Determine the (x, y) coordinate at the center of the cell enclosing the given text.  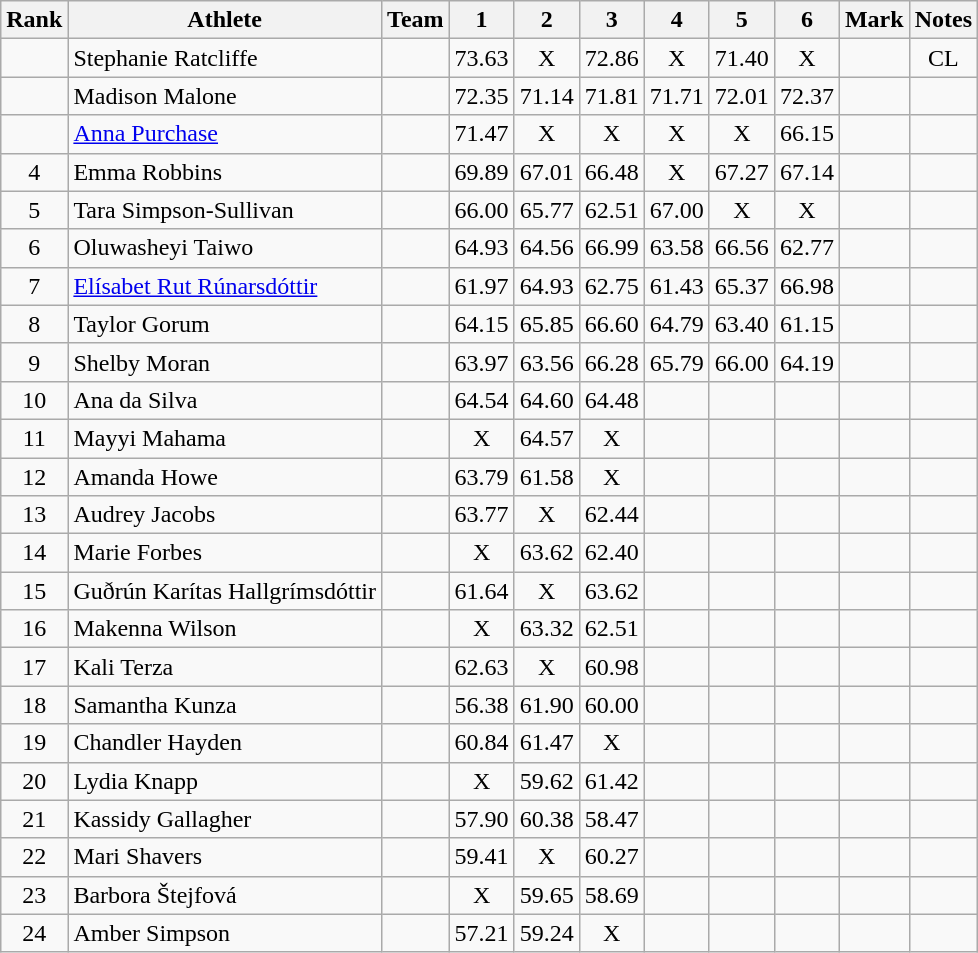
67.00 (676, 210)
65.79 (676, 362)
64.60 (546, 400)
12 (34, 477)
57.90 (482, 819)
Team (416, 20)
58.47 (612, 819)
CL (943, 58)
71.14 (546, 96)
66.98 (806, 286)
64.57 (546, 438)
62.44 (612, 515)
66.28 (612, 362)
Guðrún Karítas Hallgrímsdóttir (225, 591)
61.42 (612, 781)
64.48 (612, 400)
63.32 (546, 629)
65.77 (546, 210)
Emma Robbins (225, 172)
Oluwasheyi Taiwo (225, 248)
63.79 (482, 477)
Chandler Hayden (225, 743)
61.64 (482, 591)
73.63 (482, 58)
59.24 (546, 933)
Athlete (225, 20)
60.38 (546, 819)
14 (34, 553)
8 (34, 324)
61.97 (482, 286)
62.63 (482, 667)
60.27 (612, 857)
59.62 (546, 781)
15 (34, 591)
61.15 (806, 324)
64.56 (546, 248)
Mark (874, 20)
71.81 (612, 96)
63.56 (546, 362)
71.47 (482, 134)
63.77 (482, 515)
57.21 (482, 933)
20 (34, 781)
2 (546, 20)
60.84 (482, 743)
67.14 (806, 172)
18 (34, 705)
Ana da Silva (225, 400)
63.58 (676, 248)
16 (34, 629)
17 (34, 667)
61.47 (546, 743)
58.69 (612, 895)
64.54 (482, 400)
13 (34, 515)
59.41 (482, 857)
67.27 (742, 172)
62.77 (806, 248)
Notes (943, 20)
63.97 (482, 362)
64.79 (676, 324)
10 (34, 400)
Mari Shavers (225, 857)
66.60 (612, 324)
Makenna Wilson (225, 629)
3 (612, 20)
66.99 (612, 248)
Anna Purchase (225, 134)
Shelby Moran (225, 362)
62.75 (612, 286)
Kassidy Gallagher (225, 819)
19 (34, 743)
7 (34, 286)
64.15 (482, 324)
Amber Simpson (225, 933)
23 (34, 895)
9 (34, 362)
67.01 (546, 172)
59.65 (546, 895)
72.01 (742, 96)
66.56 (742, 248)
66.15 (806, 134)
11 (34, 438)
66.48 (612, 172)
Rank (34, 20)
Samantha Kunza (225, 705)
72.35 (482, 96)
Elísabet Rut Rúnarsdóttir (225, 286)
72.86 (612, 58)
Marie Forbes (225, 553)
Audrey Jacobs (225, 515)
65.37 (742, 286)
Kali Terza (225, 667)
65.85 (546, 324)
72.37 (806, 96)
Taylor Gorum (225, 324)
Amanda Howe (225, 477)
56.38 (482, 705)
Tara Simpson-Sullivan (225, 210)
64.19 (806, 362)
24 (34, 933)
60.00 (612, 705)
Barbora Štejfová (225, 895)
62.40 (612, 553)
61.90 (546, 705)
61.58 (546, 477)
60.98 (612, 667)
63.40 (742, 324)
69.89 (482, 172)
Madison Malone (225, 96)
1 (482, 20)
Lydia Knapp (225, 781)
71.40 (742, 58)
21 (34, 819)
61.43 (676, 286)
Mayyi Mahama (225, 438)
22 (34, 857)
71.71 (676, 96)
Stephanie Ratcliffe (225, 58)
